Detect which cell encompasses the target text, then output its [X, Y] center coordinate. 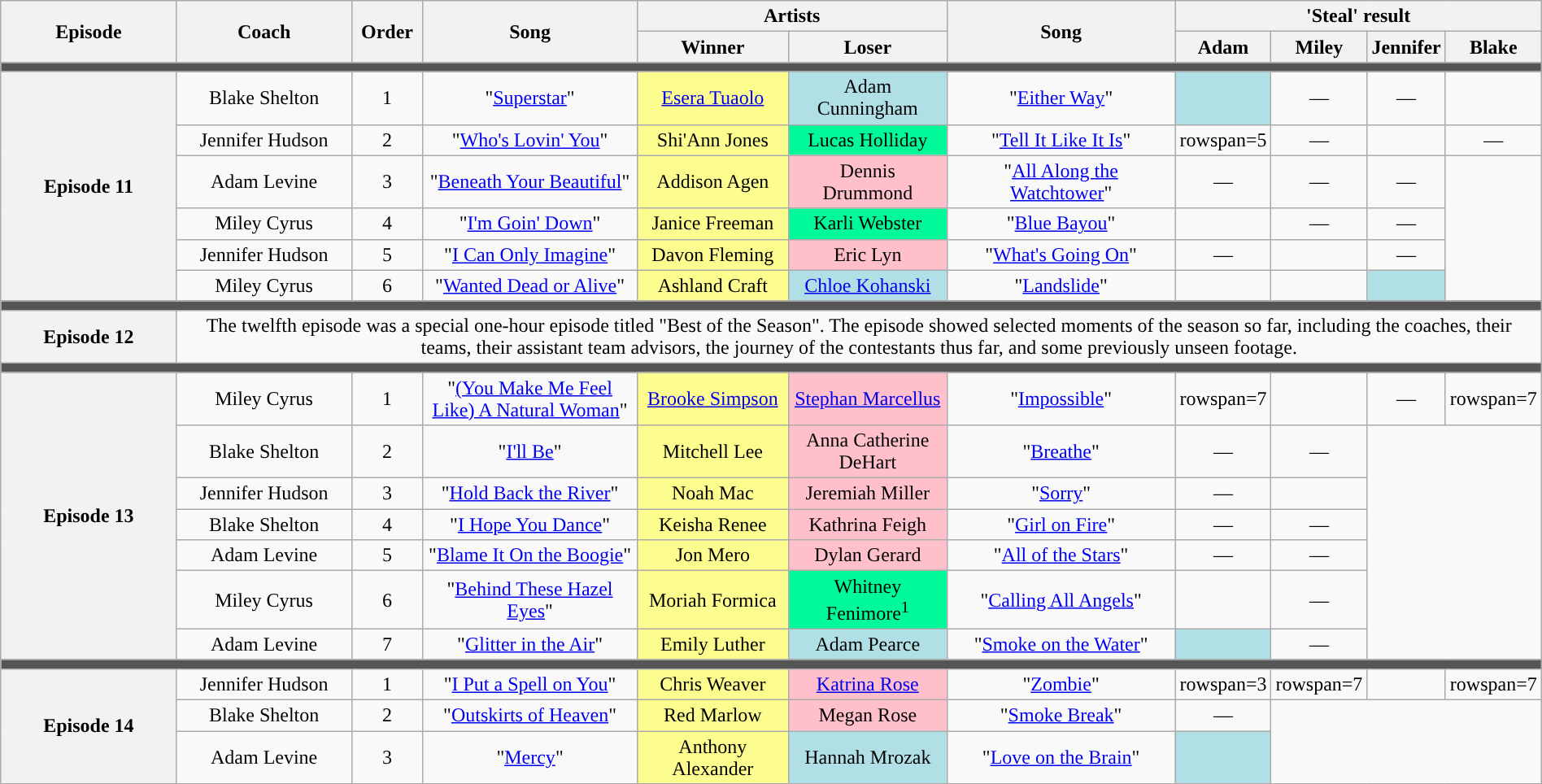
Miley [1319, 47]
"Outskirts of Heaven" [530, 716]
Jon Mero [712, 555]
Brooke Simpson [712, 399]
"All Along the Watchtower" [1061, 182]
Hannah Mrozak [867, 758]
7 [387, 644]
Lucas Holliday [867, 140]
Jeremiah Miller [867, 494]
Episode 13 [89, 516]
Episode 12 [89, 337]
Chris Weaver [712, 684]
Blake [1493, 47]
'Steal' result [1358, 16]
Episode 11 [89, 186]
"Wanted Dead or Alive" [530, 285]
"Zombie" [1061, 684]
"Smoke on the Water" [1061, 644]
Episode [89, 32]
"Mercy" [530, 758]
Megan Rose [867, 716]
"Smoke Break" [1061, 716]
"I Put a Spell on You" [530, 684]
"Girl on Fire" [1061, 525]
Dennis Drummond [867, 182]
Whitney Fenimore1 [867, 600]
"Impossible" [1061, 399]
Moriah Formica [712, 600]
Artists [792, 16]
Shi'Ann Jones [712, 140]
Janice Freeman [712, 224]
"Tell It Like It Is" [1061, 140]
Addison Agen [712, 182]
Red Marlow [712, 716]
Keisha Renee [712, 525]
rowspan=3 [1223, 684]
"Who's Lovin' You" [530, 140]
"Superstar" [530, 98]
Katrina Rose [867, 684]
"Beneath Your Beautiful" [530, 182]
Chloe Kohanski [867, 285]
Mitchell Lee [712, 452]
Davon Fleming [712, 255]
"Behind These Hazel Eyes" [530, 600]
Anthony Alexander [712, 758]
"Blue Bayou" [1061, 224]
"Either Way" [1061, 98]
rowspan=5 [1223, 140]
"I'm Goin' Down" [530, 224]
Eric Lyn [867, 255]
Winner [712, 47]
"Breathe" [1061, 452]
"All of the Stars" [1061, 555]
"Blame It On the Boogie" [530, 555]
Kathrina Feigh [867, 525]
"Glitter in the Air" [530, 644]
"Landslide" [1061, 285]
"Hold Back the River" [530, 494]
"Sorry" [1061, 494]
Adam Pearce [867, 644]
"I Can Only Imagine" [530, 255]
Adam [1223, 47]
Ashland Craft [712, 285]
"What's Going On" [1061, 255]
"(You Make Me Feel Like) A Natural Woman" [530, 399]
Coach [264, 32]
Jennifer [1406, 47]
"Calling All Angels" [1061, 600]
Esera Tuaolo [712, 98]
Adam Cunningham [867, 98]
Order [387, 32]
Karli Webster [867, 224]
Dylan Gerard [867, 555]
Emily Luther [712, 644]
"Love on the Brain" [1061, 758]
Loser [867, 47]
"I Hope You Dance" [530, 525]
Anna Catherine DeHart [867, 452]
Noah Mac [712, 494]
"I'll Be" [530, 452]
Episode 14 [89, 725]
Stephan Marcellus [867, 399]
